Identify which cell holds the provided text, then report its (X, Y) central coordinate. 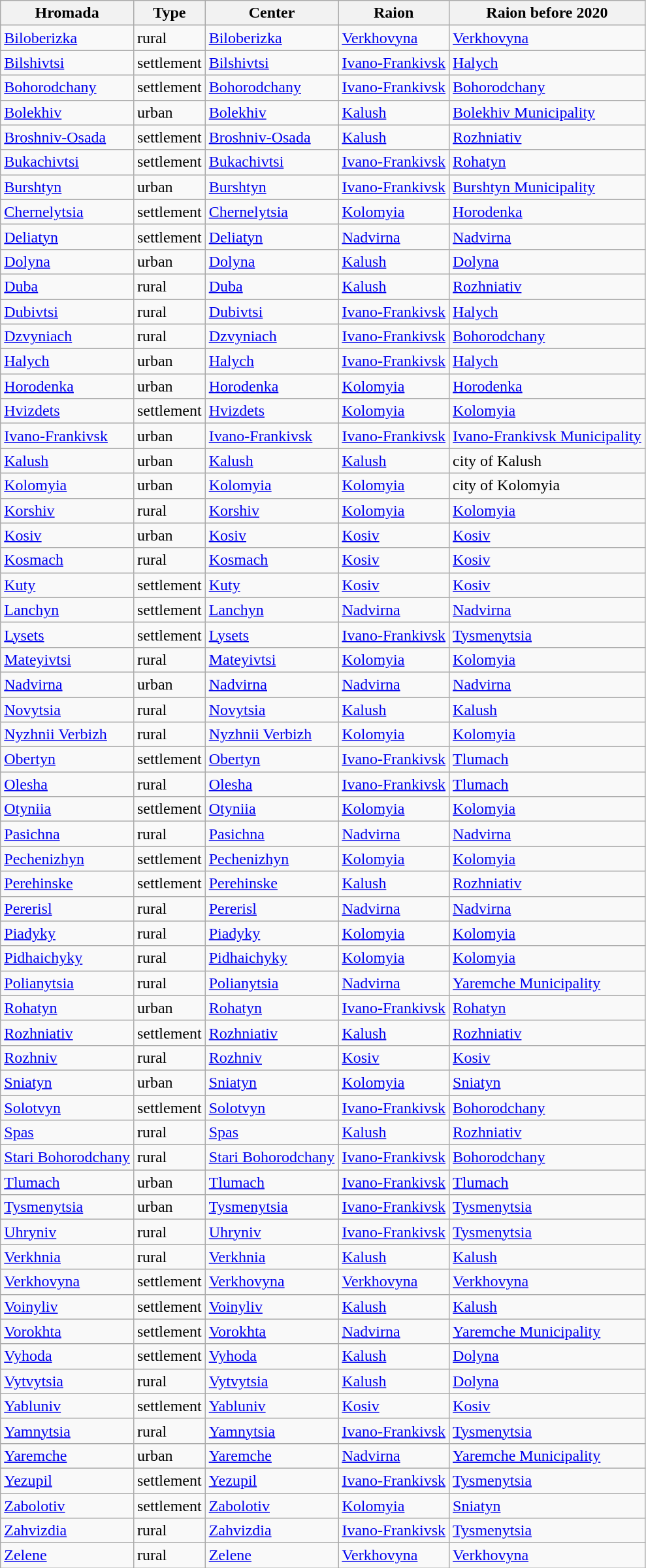
Burshtyn Municipality (547, 187)
Raion (394, 13)
Ivano-Frankivsk Municipality (547, 436)
city of Kalush (547, 461)
city of Kolomyia (547, 486)
Center (272, 13)
Bolekhiv Municipality (547, 112)
Raion before 2020 (547, 13)
Hromada (67, 13)
Type (169, 13)
